Determine the [X, Y] coordinate at the center of the cell enclosing the given text.  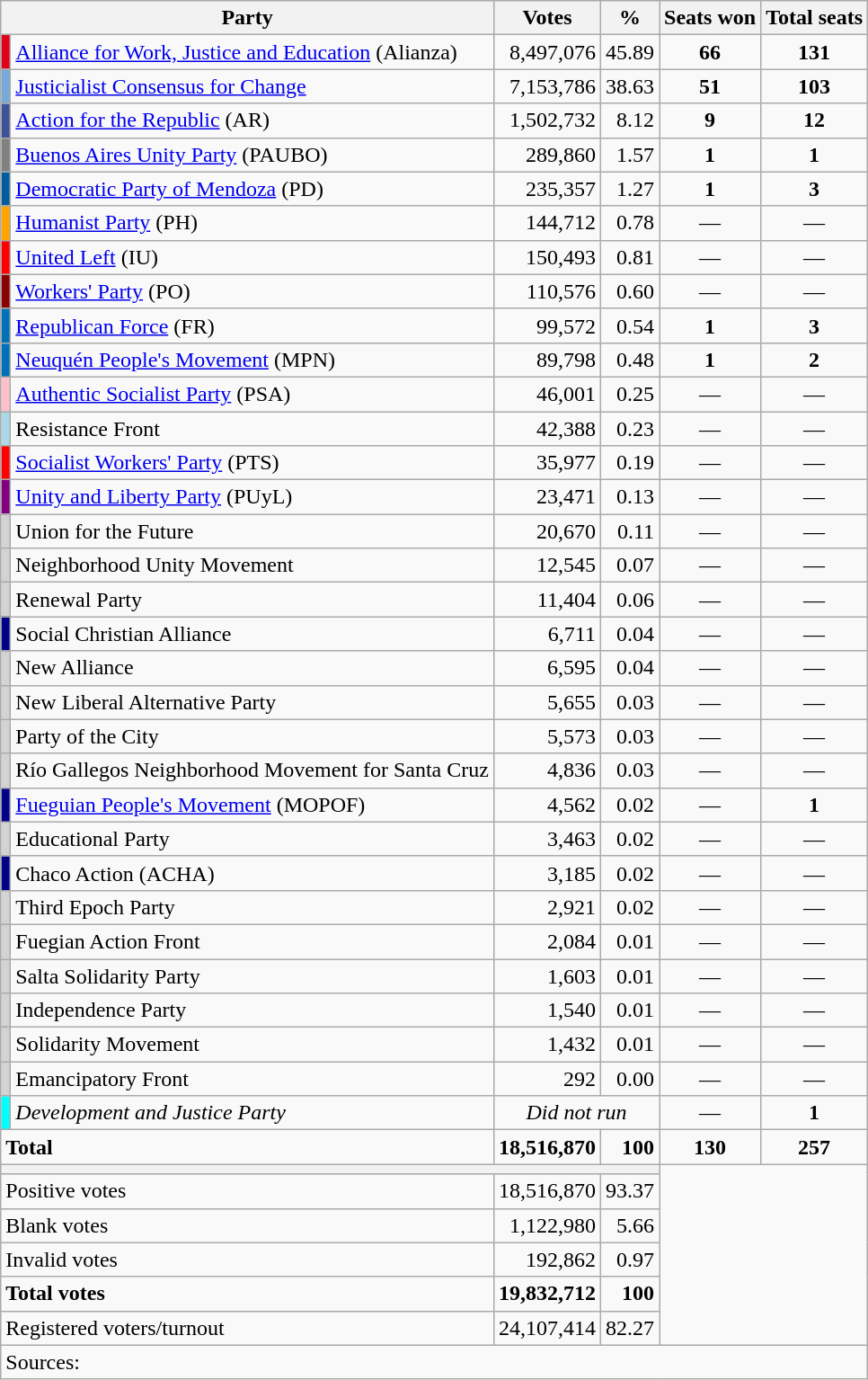
19,832,712 [546, 1294]
Action for the Republic (AR) [252, 120]
Blank votes [248, 1225]
0.81 [631, 257]
Río Gallegos Neighborhood Movement for Santa Cruz [252, 770]
45.89 [631, 52]
11,404 [546, 600]
Total seats [814, 18]
Invalid votes [248, 1260]
6,711 [546, 634]
8.12 [631, 120]
2,084 [546, 941]
United Left (IU) [252, 257]
89,798 [546, 360]
Resistance Front [252, 429]
Buenos Aires Unity Party (PAUBO) [252, 155]
Unity and Liberty Party (PUyL) [252, 497]
93.37 [631, 1191]
289,860 [546, 155]
3,185 [546, 873]
Alliance for Work, Justice and Education (Alianza) [252, 52]
Neuquén People's Movement (MPN) [252, 360]
0.23 [631, 429]
New Liberal Alternative Party [252, 702]
5,573 [546, 736]
0.07 [631, 565]
20,670 [546, 531]
9 [710, 120]
0.06 [631, 600]
0.48 [631, 360]
150,493 [546, 257]
New Alliance [252, 668]
Humanist Party (PH) [252, 223]
Positive votes [248, 1191]
8,497,076 [546, 52]
Socialist Workers' Party (PTS) [252, 463]
257 [814, 1147]
23,471 [546, 497]
130 [710, 1147]
51 [710, 86]
Registered voters/turnout [248, 1328]
Social Christian Alliance [252, 634]
3,463 [546, 839]
235,357 [546, 189]
Republican Force (FR) [252, 325]
Salta Solidarity Party [252, 975]
1,603 [546, 975]
Democratic Party of Mendoza (PD) [252, 189]
Educational Party [252, 839]
35,977 [546, 463]
1.57 [631, 155]
6,595 [546, 668]
4,562 [546, 805]
Votes [546, 18]
Fueguian People's Movement (MOPOF) [252, 805]
0.97 [631, 1260]
0.11 [631, 531]
Party [248, 18]
192,862 [546, 1260]
Total [248, 1147]
144,712 [546, 223]
Justicialist Consensus for Change [252, 86]
0.54 [631, 325]
Renewal Party [252, 600]
Sources: [435, 1362]
Party of the City [252, 736]
Independence Party [252, 1011]
% [631, 18]
0.60 [631, 291]
0.13 [631, 497]
Union for the Future [252, 531]
0.00 [631, 1079]
2,921 [546, 907]
103 [814, 86]
66 [710, 52]
38.63 [631, 86]
0.19 [631, 463]
82.27 [631, 1328]
Fuegian Action Front [252, 941]
Did not run [576, 1113]
Neighborhood Unity Movement [252, 565]
1,432 [546, 1045]
4,836 [546, 770]
12,545 [546, 565]
131 [814, 52]
110,576 [546, 291]
12 [814, 120]
24,107,414 [546, 1328]
Solidarity Movement [252, 1045]
1.27 [631, 189]
0.25 [631, 394]
46,001 [546, 394]
Chaco Action (ACHA) [252, 873]
5.66 [631, 1225]
Development and Justice Party [252, 1113]
Third Epoch Party [252, 907]
Emancipatory Front [252, 1079]
7,153,786 [546, 86]
2 [814, 360]
Total votes [248, 1294]
1,122,980 [546, 1225]
292 [546, 1079]
1,540 [546, 1011]
0.78 [631, 223]
Seats won [710, 18]
42,388 [546, 429]
Authentic Socialist Party (PSA) [252, 394]
5,655 [546, 702]
1,502,732 [546, 120]
99,572 [546, 325]
Workers' Party (PO) [252, 291]
